Detect which cell encompasses the target text, then output its [X, Y] center coordinate. 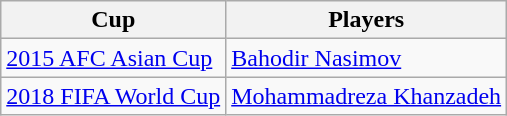
Cup [114, 20]
Bahodir Nasimov [366, 58]
2018 FIFA World Cup [114, 96]
Mohammadreza Khanzadeh [366, 96]
2015 AFC Asian Cup [114, 58]
Players [366, 20]
